Identify which cell holds the provided text, then report its [X, Y] central coordinate. 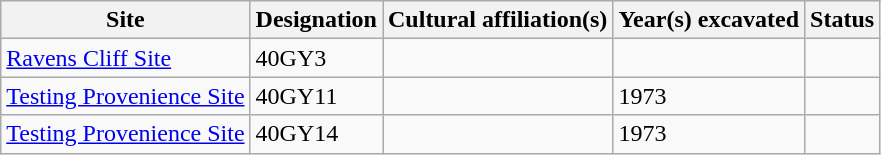
Ravens Cliff Site [126, 58]
Site [126, 20]
Designation [316, 20]
40GY3 [316, 58]
Year(s) excavated [709, 20]
40GY14 [316, 134]
40GY11 [316, 96]
Status [842, 20]
Cultural affiliation(s) [497, 20]
